From the cell containing the given text, extract its center point as [x, y] coordinate. 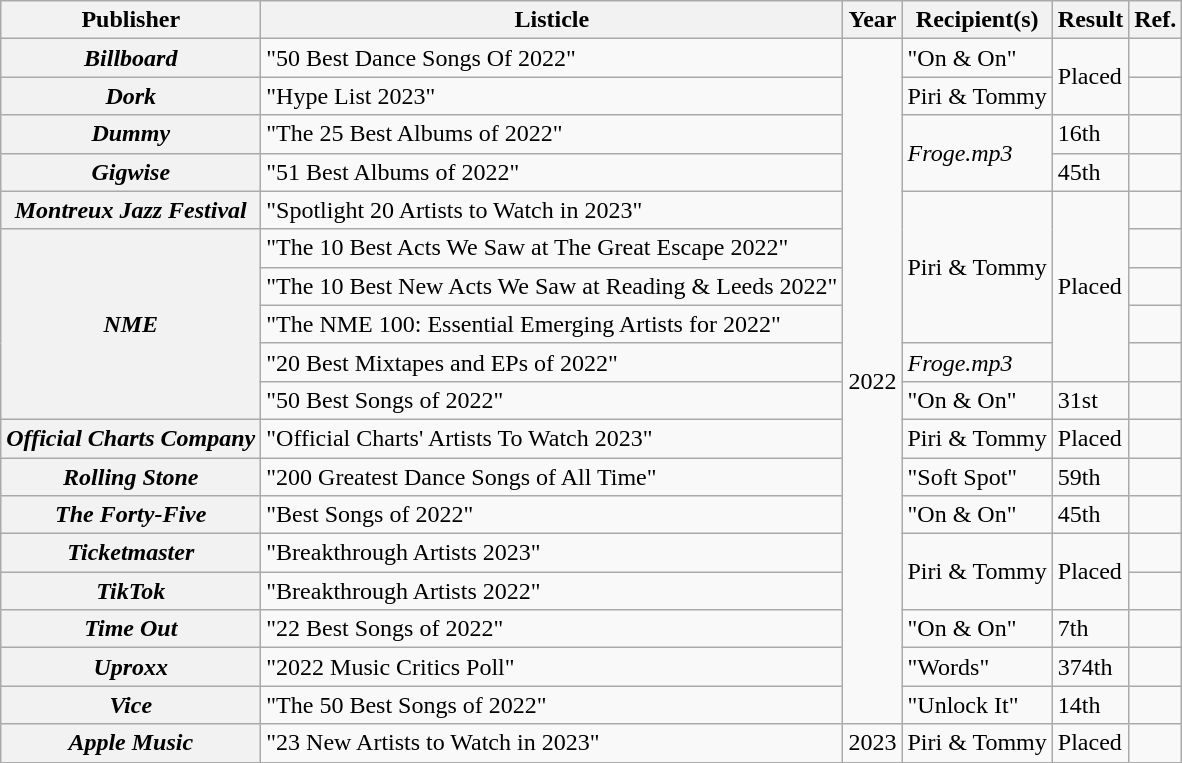
"The 10 Best New Acts We Saw at Reading & Leeds 2022" [552, 286]
Uproxx [131, 667]
"The 50 Best Songs of 2022" [552, 705]
"Breakthrough Artists 2022" [552, 591]
2022 [872, 382]
"50 Best Dance Songs Of 2022" [552, 58]
31st [1090, 400]
Ref. [1156, 20]
"Words" [977, 667]
7th [1090, 629]
Time Out [131, 629]
"Best Songs of 2022" [552, 515]
The Forty-Five [131, 515]
"Unlock It" [977, 705]
Ticketmaster [131, 553]
Vice [131, 705]
Billboard [131, 58]
"22 Best Songs of 2022" [552, 629]
"Soft Spot" [977, 477]
"Hype List 2023" [552, 96]
"The 10 Best Acts We Saw at The Great Escape 2022" [552, 248]
Dork [131, 96]
"Official Charts' Artists To Watch 2023" [552, 438]
"51 Best Albums of 2022" [552, 172]
Dummy [131, 134]
2023 [872, 743]
14th [1090, 705]
NME [131, 324]
Apple Music [131, 743]
"50 Best Songs of 2022" [552, 400]
Rolling Stone [131, 477]
Listicle [552, 20]
Recipient(s) [977, 20]
Year [872, 20]
Result [1090, 20]
Official Charts Company [131, 438]
59th [1090, 477]
"The NME 100: Essential Emerging Artists for 2022" [552, 324]
"200 Greatest Dance Songs of All Time" [552, 477]
16th [1090, 134]
374th [1090, 667]
Publisher [131, 20]
"Breakthrough Artists 2023" [552, 553]
TikTok [131, 591]
"20 Best Mixtapes and EPs of 2022" [552, 362]
Gigwise [131, 172]
"23 New Artists to Watch in 2023" [552, 743]
Montreux Jazz Festival [131, 210]
"2022 Music Critics Poll" [552, 667]
"Spotlight 20 Artists to Watch in 2023" [552, 210]
"The 25 Best Albums of 2022" [552, 134]
